From the cell containing the given text, extract its center point as (X, Y) coordinate. 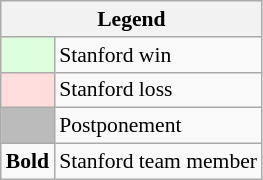
Postponement (158, 126)
Stanford loss (158, 90)
Legend (132, 19)
Stanford team member (158, 162)
Bold (28, 162)
Stanford win (158, 55)
